Pinpoint the cell where the given text exists, returning its [X, Y] midpoint coordinate. 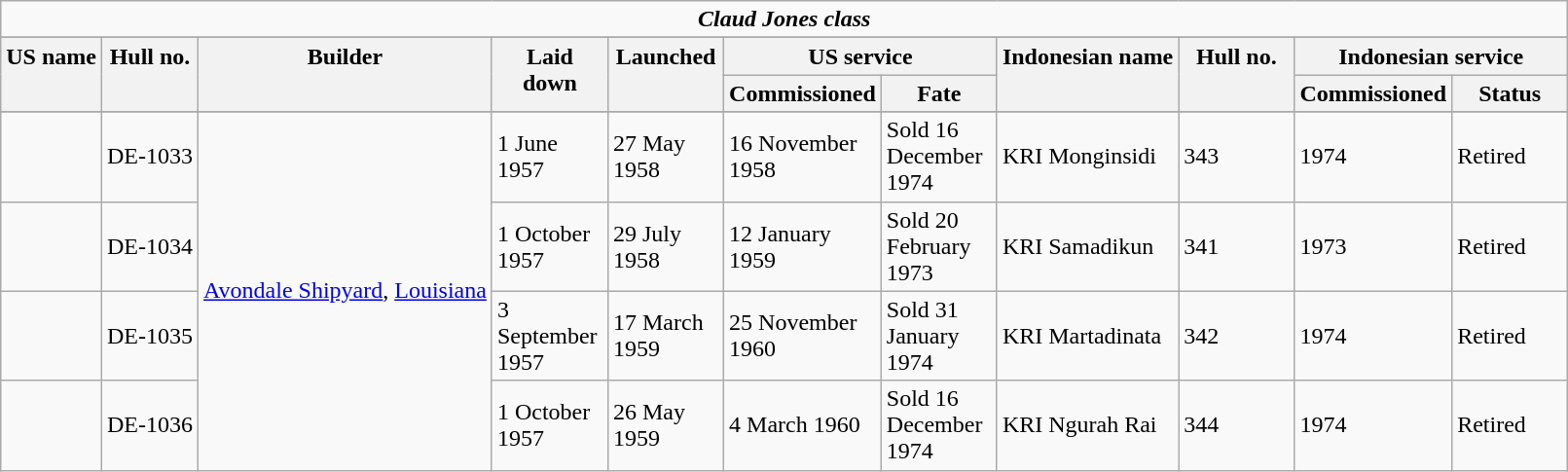
DE-1035 [150, 336]
26 May 1959 [666, 425]
Claud Jones class [784, 19]
Indonesian name [1087, 75]
17 March 1959 [666, 336]
12 January 1959 [803, 246]
US name [52, 75]
3 September 1957 [549, 336]
341 [1236, 246]
KRI Monginsidi [1087, 157]
Launched [666, 75]
Indonesian service [1431, 56]
KRI Ngurah Rai [1087, 425]
16 November 1958 [803, 157]
DE-1036 [150, 425]
1 June 1957 [549, 157]
DE-1033 [150, 157]
27 May 1958 [666, 157]
Avondale Shipyard, Louisiana [346, 291]
342 [1236, 336]
1973 [1373, 246]
Status [1511, 93]
343 [1236, 157]
29 July 1958 [666, 246]
Builder [346, 75]
Sold 20 February 1973 [938, 246]
25 November 1960 [803, 336]
Fate [938, 93]
Laid down [549, 75]
KRI Samadikun [1087, 246]
DE-1034 [150, 246]
344 [1236, 425]
US service [860, 56]
Sold 31 January 1974 [938, 336]
KRI Martadinata [1087, 336]
4 March 1960 [803, 425]
